Provide the [X, Y] coordinate of the cell's center where the given text is located.  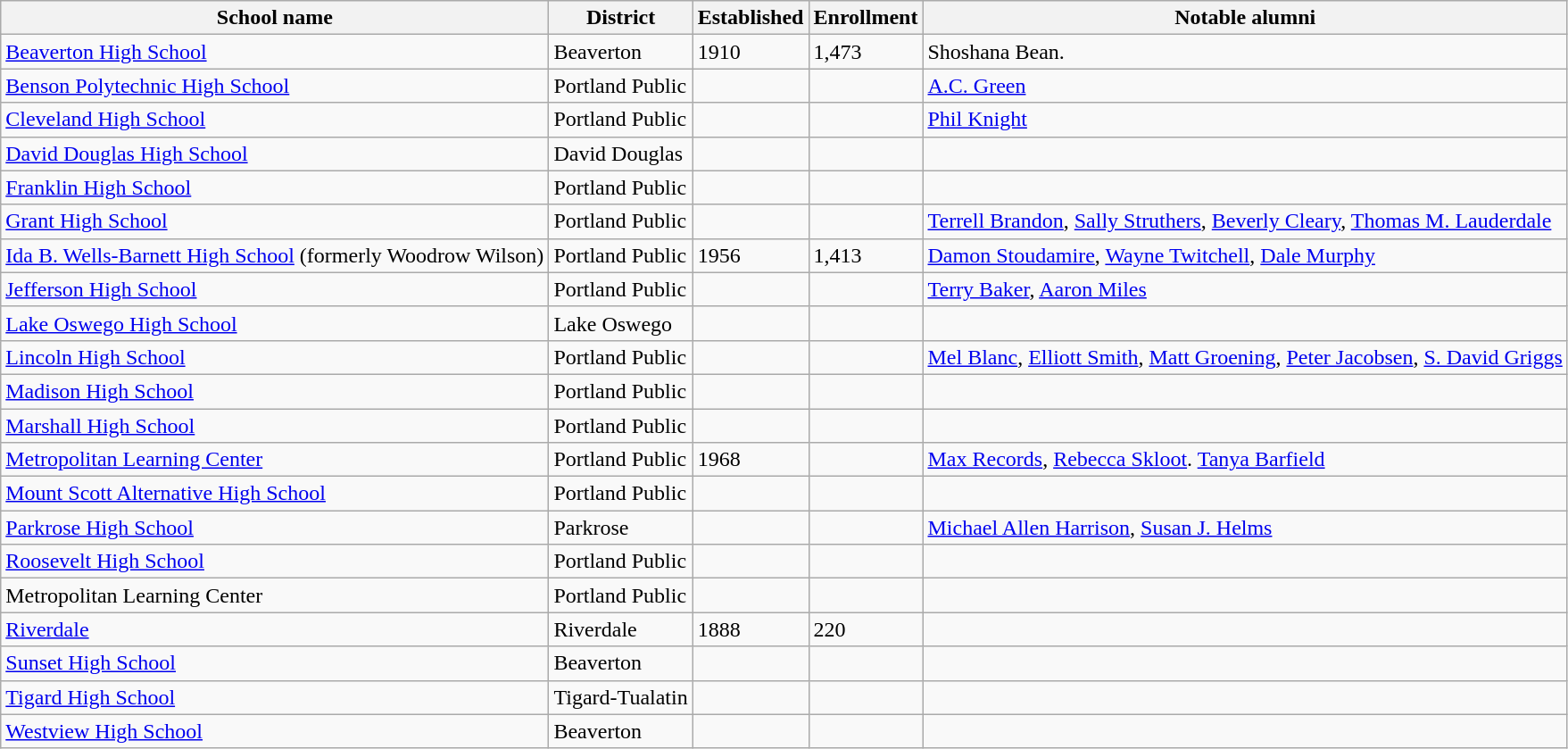
Lincoln High School [275, 357]
Roosevelt High School [275, 562]
David Douglas High School [275, 154]
1968 [751, 460]
Max Records, Rebecca Skloot. Tanya Barfield [1245, 460]
Tigard High School [275, 697]
Tigard-Tualatin [621, 697]
Mel Blanc, Elliott Smith, Matt Groening, Peter Jacobsen, S. David Griggs [1245, 357]
Notable alumni [1245, 18]
Madison High School [275, 391]
Parkrose [621, 528]
Mount Scott Alternative High School [275, 494]
Franklin High School [275, 187]
Terry Baker, Aaron Miles [1245, 289]
Benson Polytechnic High School [275, 86]
A.C. Green [1245, 86]
Lake Oswego High School [275, 323]
Damon Stoudamire, Wayne Twitchell, Dale Murphy [1245, 255]
Parkrose High School [275, 528]
Jefferson High School [275, 289]
District [621, 18]
Cleveland High School [275, 120]
School name [275, 18]
1888 [751, 629]
1956 [751, 255]
Grant High School [275, 221]
Phil Knight [1245, 120]
Sunset High School [275, 663]
220 [866, 629]
Michael Allen Harrison, Susan J. Helms [1245, 528]
Marshall High School [275, 426]
Terrell Brandon, Sally Struthers, Beverly Cleary, Thomas M. Lauderdale [1245, 221]
1,473 [866, 52]
Enrollment [866, 18]
Shoshana Bean. [1245, 52]
David Douglas [621, 154]
Beaverton High School [275, 52]
1,413 [866, 255]
Ida B. Wells-Barnett High School (formerly Woodrow Wilson) [275, 255]
Established [751, 18]
Lake Oswego [621, 323]
1910 [751, 52]
Westview High School [275, 731]
